Determine the [x, y] coordinate at the center of the cell enclosing the given text.  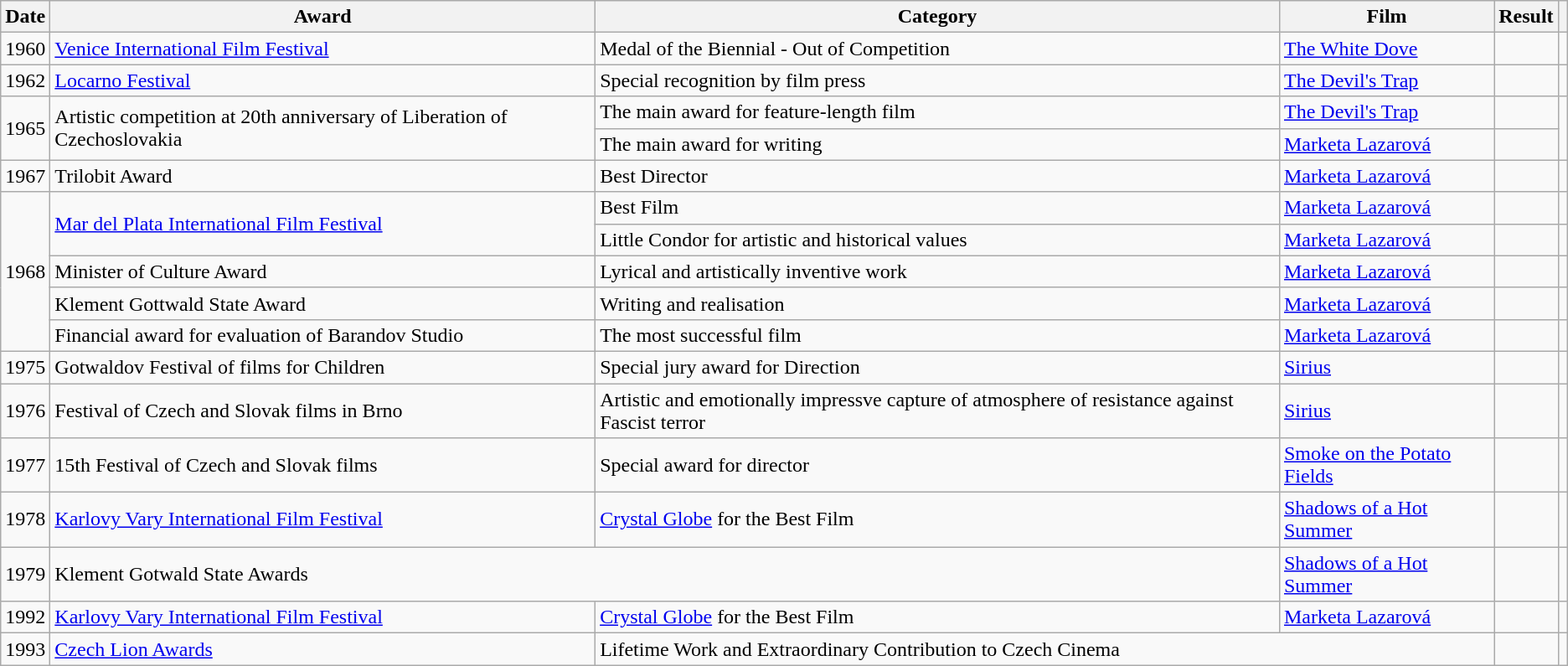
Financial award for evaluation of Barandov Studio [323, 335]
1967 [25, 176]
1975 [25, 367]
Special jury award for Direction [938, 367]
Venice International Film Festival [323, 49]
Minister of Culture Award [323, 271]
1962 [25, 80]
1960 [25, 49]
1978 [25, 519]
Best Director [938, 176]
Best Film [938, 208]
Date [25, 17]
Klement Gotwald State Awards [665, 575]
1968 [25, 271]
1979 [25, 575]
Czech Lion Awards [323, 649]
Gotwaldov Festival of films for Children [323, 367]
Lifetime Work and Extraordinary Contribution to Czech Cinema [1045, 649]
The main award for writing [938, 144]
Klement Gottwald State Award [323, 303]
Locarno Festival [323, 80]
Little Condor for artistic and historical values [938, 240]
Category [938, 17]
1992 [25, 617]
Artistic competition at 20th anniversary of Liberation of Czechoslovakia [323, 128]
Award [323, 17]
1993 [25, 649]
Trilobit Award [323, 176]
1965 [25, 128]
Artistic and emotionally impressve capture of atmosphere of resistance against Fascist terror [938, 410]
Film [1386, 17]
Mar del Plata International Film Festival [323, 224]
Lyrical and artistically inventive work [938, 271]
Special recognition by film press [938, 80]
Festival of Czech and Slovak films in Brno [323, 410]
Writing and realisation [938, 303]
Special award for director [938, 466]
Medal of the Biennial - Out of Competition [938, 49]
15th Festival of Czech and Slovak films [323, 466]
1976 [25, 410]
The White Dove [1386, 49]
Smoke on the Potato Fields [1386, 466]
Result [1526, 17]
The most successful film [938, 335]
The main award for feature-length film [938, 112]
1977 [25, 466]
